Detect which cell encompasses the target text, then output its [x, y] center coordinate. 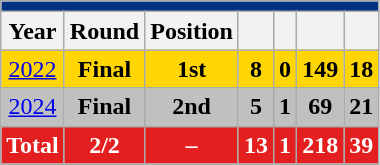
2/2 [104, 145]
13 [256, 145]
2024 [33, 107]
2nd [192, 107]
21 [362, 107]
Position [192, 31]
39 [362, 145]
218 [320, 145]
Year [33, 31]
Round [104, 31]
2022 [33, 69]
Total [33, 145]
– [192, 145]
1st [192, 69]
8 [256, 69]
149 [320, 69]
5 [256, 107]
0 [286, 69]
69 [320, 107]
18 [362, 69]
